Identify which cell holds the provided text, then report its (X, Y) central coordinate. 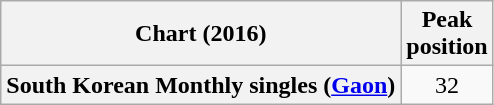
South Korean Monthly singles (Gaon) (201, 85)
Chart (2016) (201, 34)
32 (447, 85)
Peakposition (447, 34)
